Return [x, y] of the center of cell containing provided text 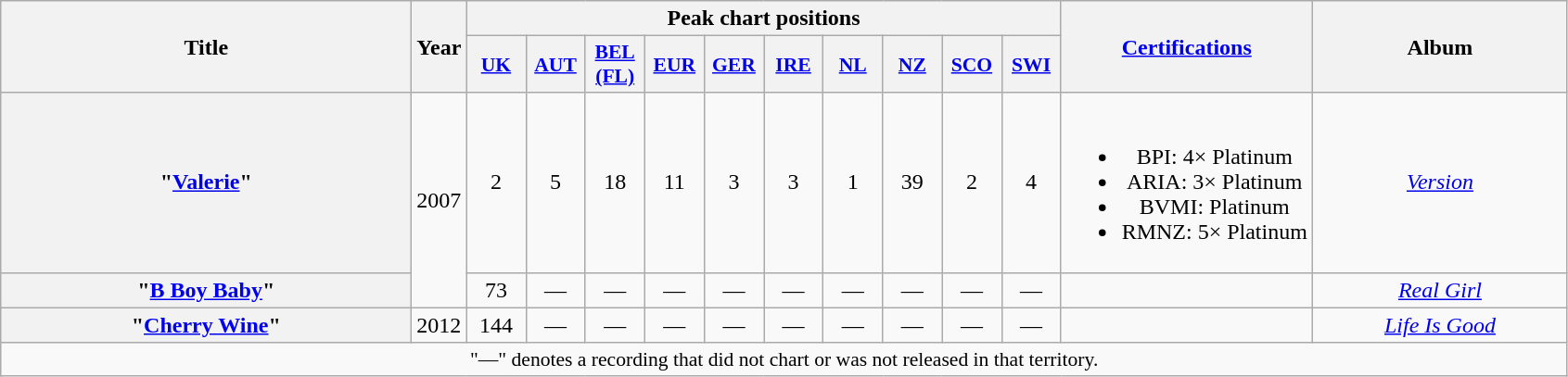
"—" denotes a recording that did not chart or was not released in that territory. [784, 359]
IRE [794, 65]
AUT [555, 65]
144 [496, 325]
GER [733, 65]
Year [440, 46]
EUR [674, 65]
2007 [440, 200]
"Cherry Wine" [206, 325]
Peak chart positions [764, 19]
SCO [972, 65]
BEL(FL) [615, 65]
Certifications [1187, 46]
Title [206, 46]
2012 [440, 325]
NZ [912, 65]
Version [1439, 182]
39 [912, 182]
Album [1439, 46]
18 [615, 182]
SWI [1031, 65]
"B Boy Baby" [206, 290]
Life Is Good [1439, 325]
NL [853, 65]
1 [853, 182]
5 [555, 182]
73 [496, 290]
4 [1031, 182]
UK [496, 65]
BPI: 4× PlatinumARIA: 3× PlatinumBVMI: PlatinumRMNZ: 5× Platinum [1187, 182]
"Valerie" [206, 182]
11 [674, 182]
Real Girl [1439, 290]
